Capture the cell that displays the provided text and extract its [x, y] central coordinate. 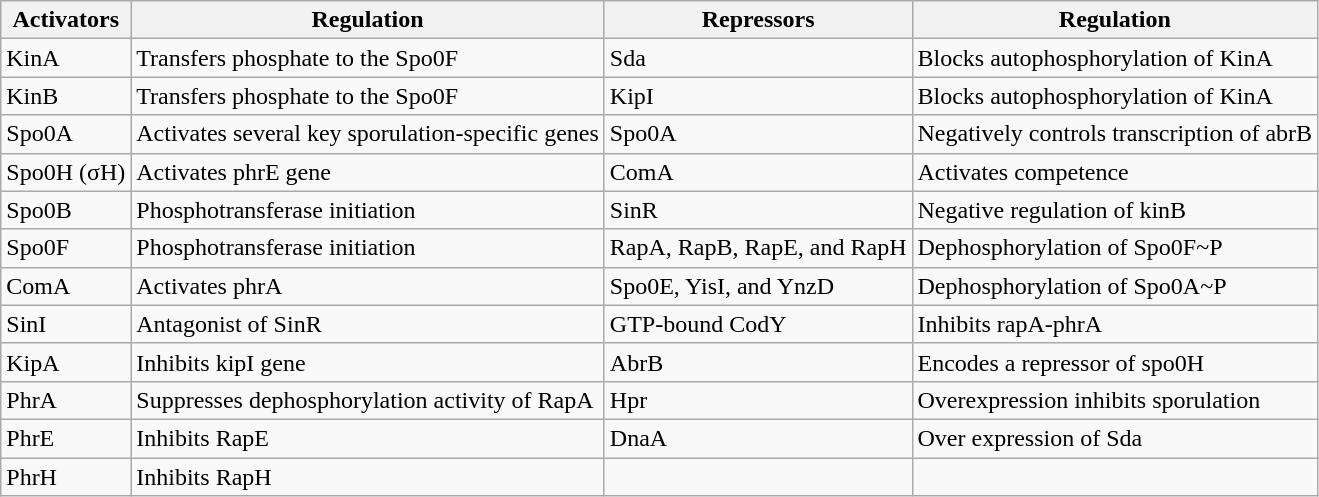
Dephosphorylation of Spo0A~P [1115, 286]
KipI [758, 96]
Inhibits RapE [368, 438]
Inhibits RapH [368, 477]
RapA, RapB, RapE, and RapH [758, 248]
SinR [758, 210]
Inhibits kipI gene [368, 362]
PhrH [66, 477]
Hpr [758, 400]
SinI [66, 324]
Suppresses dephosphorylation activity of RapA [368, 400]
Over expression of Sda [1115, 438]
Dephosphorylation of Spo0F~P [1115, 248]
Spo0E, YisI, and YnzD [758, 286]
Overexpression inhibits sporulation [1115, 400]
Antagonist of SinR [368, 324]
Repressors [758, 20]
Activates competence [1115, 172]
Activates phrA [368, 286]
Activators [66, 20]
Spo0B [66, 210]
Negative regulation of kinB [1115, 210]
Encodes a repressor of spo0H [1115, 362]
DnaA [758, 438]
KinB [66, 96]
Inhibits rapA-phrA [1115, 324]
KipA [66, 362]
Activates phrE gene [368, 172]
Spo0H (σH) [66, 172]
Activates several key sporulation-specific genes [368, 134]
KinA [66, 58]
Sda [758, 58]
Spo0F [66, 248]
AbrB [758, 362]
Negatively controls transcription of abrB [1115, 134]
PhrE [66, 438]
PhrA [66, 400]
GTP-bound CodY [758, 324]
